Determine the [x, y] coordinate at the center of the cell enclosing the given text.  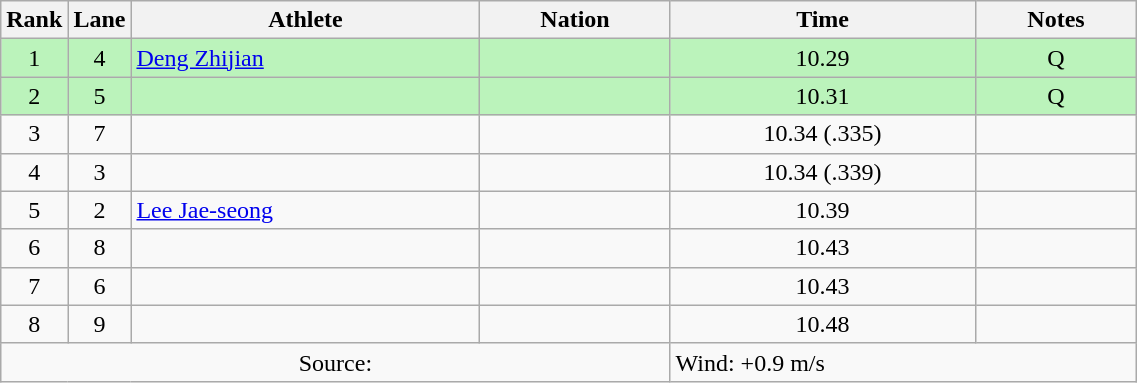
1 [34, 58]
10.48 [822, 324]
Lee Jae-seong [306, 210]
10.39 [822, 210]
Lane [100, 20]
10.29 [822, 58]
Wind: +0.9 m/s [904, 362]
Time [822, 20]
Deng Zhijian [306, 58]
Notes [1056, 20]
10.31 [822, 96]
10.34 (.339) [822, 172]
Rank [34, 20]
Athlete [306, 20]
Source: [336, 362]
9 [100, 324]
Nation [575, 20]
10.34 (.335) [822, 134]
